Pinpoint the cell where the given text exists, returning its [x, y] midpoint coordinate. 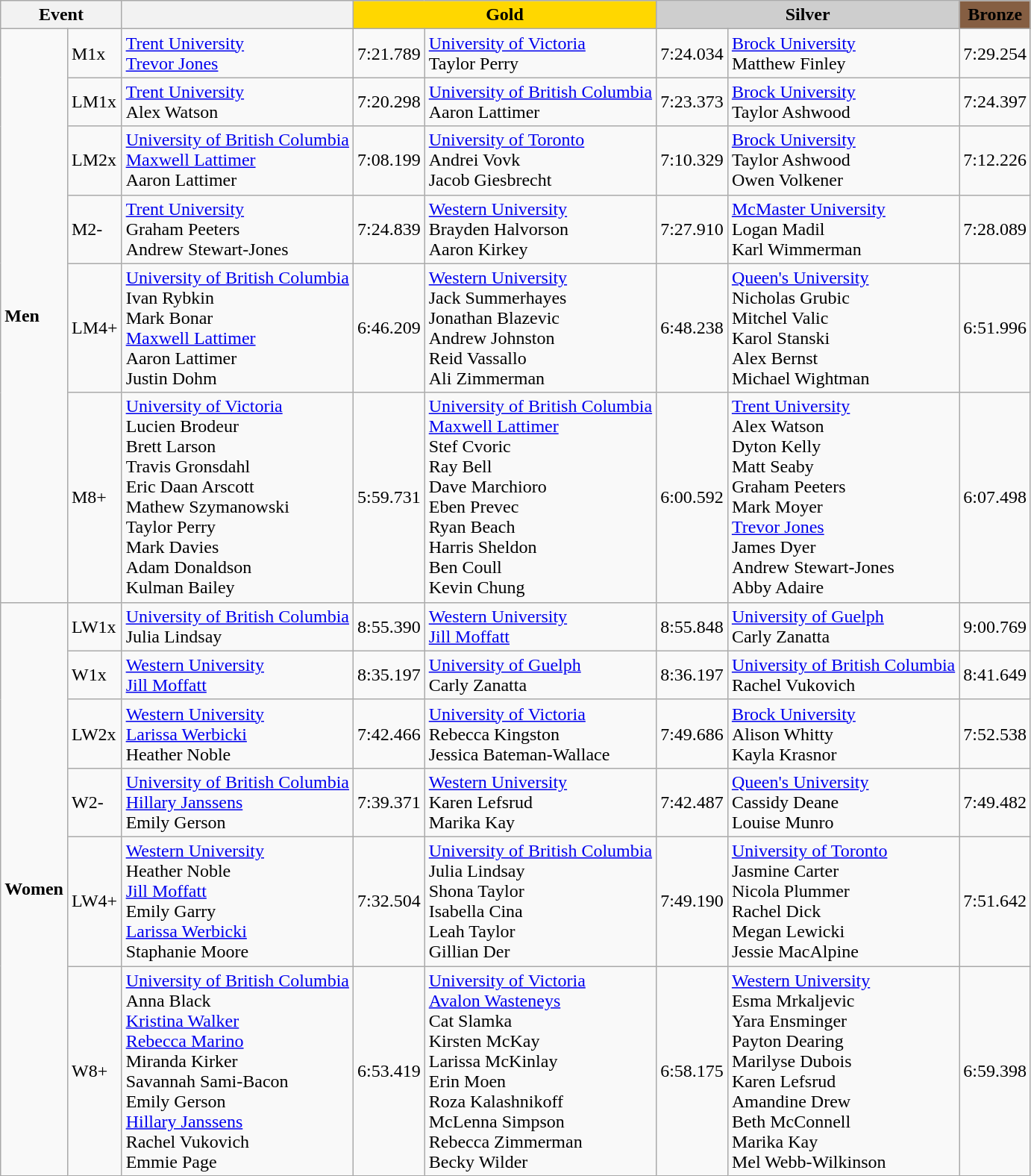
W8+ [94, 1070]
7:42.466 [389, 734]
6:46.209 [389, 328]
7:32.504 [389, 901]
7:42.487 [692, 802]
7:21.789 [389, 54]
University of VictoriaLucien BrodeurBrett LarsonTravis GronsdahlEric Daan ArscottMathew SzymanowskiTaylor PerryMark DaviesAdam DonaldsonKulman Bailey [237, 497]
7:10.329 [692, 160]
Brock UniversityTaylor AshwoodOwen Volkener [843, 160]
7:49.190 [692, 901]
Trent UniversityAlex Watson [237, 101]
7:52.538 [995, 734]
Trent UniversityAlex WatsonDyton KellyMatt SeabyGraham PeetersMark Moyer Trevor JonesJames DyerAndrew Stewart-JonesAbby Adaire [843, 497]
7:24.839 [389, 229]
LW2x [94, 734]
6:07.498 [995, 497]
7:27.910 [692, 229]
University of British ColumbiaAaron Lattimer [540, 101]
6:59.398 [995, 1070]
M1x [94, 54]
LM2x [94, 160]
Brock UniversityAlison WhittyKayla Krasnor [843, 734]
University of British ColumbiaHillary JanssensEmily Gerson [237, 802]
Queen's UniversityCassidy DeaneLouise Munro [843, 802]
6:48.238 [692, 328]
6:00.592 [692, 497]
Western UniversityJack SummerhayesJonathan BlazevicAndrew JohnstonReid VassalloAli Zimmerman [540, 328]
5:59.731 [389, 497]
8:55.848 [692, 627]
6:58.175 [692, 1070]
7:08.199 [389, 160]
University of VictoriaTaylor Perry [540, 54]
McMaster UniversityLogan MadilKarl Wimmerman [843, 229]
Brock UniversityTaylor Ashwood [843, 101]
Western UniversityLarissa WerbickiHeather Noble [237, 734]
8:35.197 [389, 675]
8:36.197 [692, 675]
Western UniversityBrayden HalvorsonAaron Kirkey [540, 229]
Western UniversityKaren LefsrudMarika Kay [540, 802]
Event [61, 15]
Brock UniversityMatthew Finley [843, 54]
M2- [94, 229]
University of TorontoJasmine CarterNicola PlummerRachel DickMegan LewickiJessie MacAlpine [843, 901]
7:49.686 [692, 734]
University of British ColumbiaJulia LindsayShona TaylorIsabella CinaLeah TaylorGillian Der [540, 901]
Gold [504, 15]
Men [34, 316]
University of British ColumbiaRachel Vukovich [843, 675]
Trent UniversityGraham PeetersAndrew Stewart-Jones [237, 229]
9:00.769 [995, 627]
7:39.371 [389, 802]
LW1x [94, 627]
Women [34, 889]
Trent University Trevor Jones [237, 54]
7:29.254 [995, 54]
8:41.649 [995, 675]
7:49.482 [995, 802]
University of British ColumbiaMaxwell LattimerStef CvoricRay BellDave MarchioroEben PrevecRyan BeachHarris SheldonBen CoullKevin Chung [540, 497]
University of TorontoAndrei VovkJacob Giesbrecht [540, 160]
W1x [94, 675]
M8+ [94, 497]
7:23.373 [692, 101]
University of British ColumbiaJulia Lindsay [237, 627]
University of VictoriaAvalon WasteneysCat SlamkaKirsten McKayLarissa McKinlayErin MoenRoza KalashnikoffMcLenna SimpsonRebecca ZimmermanBecky Wilder [540, 1070]
Western UniversityHeather NobleJill MoffattEmily GarryLarissa WerbickiStaphanie Moore [237, 901]
University of British ColumbiaMaxwell LattimerAaron Lattimer [237, 160]
LW4+ [94, 901]
University of VictoriaRebecca KingstonJessica Bateman-Wallace [540, 734]
Western UniversityEsma MrkaljevicYara EnsmingerPayton DearingMarilyse DuboisKaren LefsrudAmandine DrewBeth McConnellMarika KayMel Webb-Wilkinson [843, 1070]
LM4+ [94, 328]
7:24.397 [995, 101]
University of British ColumbiaIvan RybkinMark BonarMaxwell LattimerAaron LattimerJustin Dohm [237, 328]
7:20.298 [389, 101]
LM1x [94, 101]
6:53.419 [389, 1070]
7:24.034 [692, 54]
7:51.642 [995, 901]
7:28.089 [995, 229]
W2- [94, 802]
6:51.996 [995, 328]
Silver [808, 15]
Bronze [995, 15]
8:55.390 [389, 627]
7:12.226 [995, 160]
Queen's UniversityNicholas GrubicMitchel ValicKarol StanskiAlex BernstMichael Wightman [843, 328]
